Find where the given text appears and provide that cell's center as (x, y) coordinate. 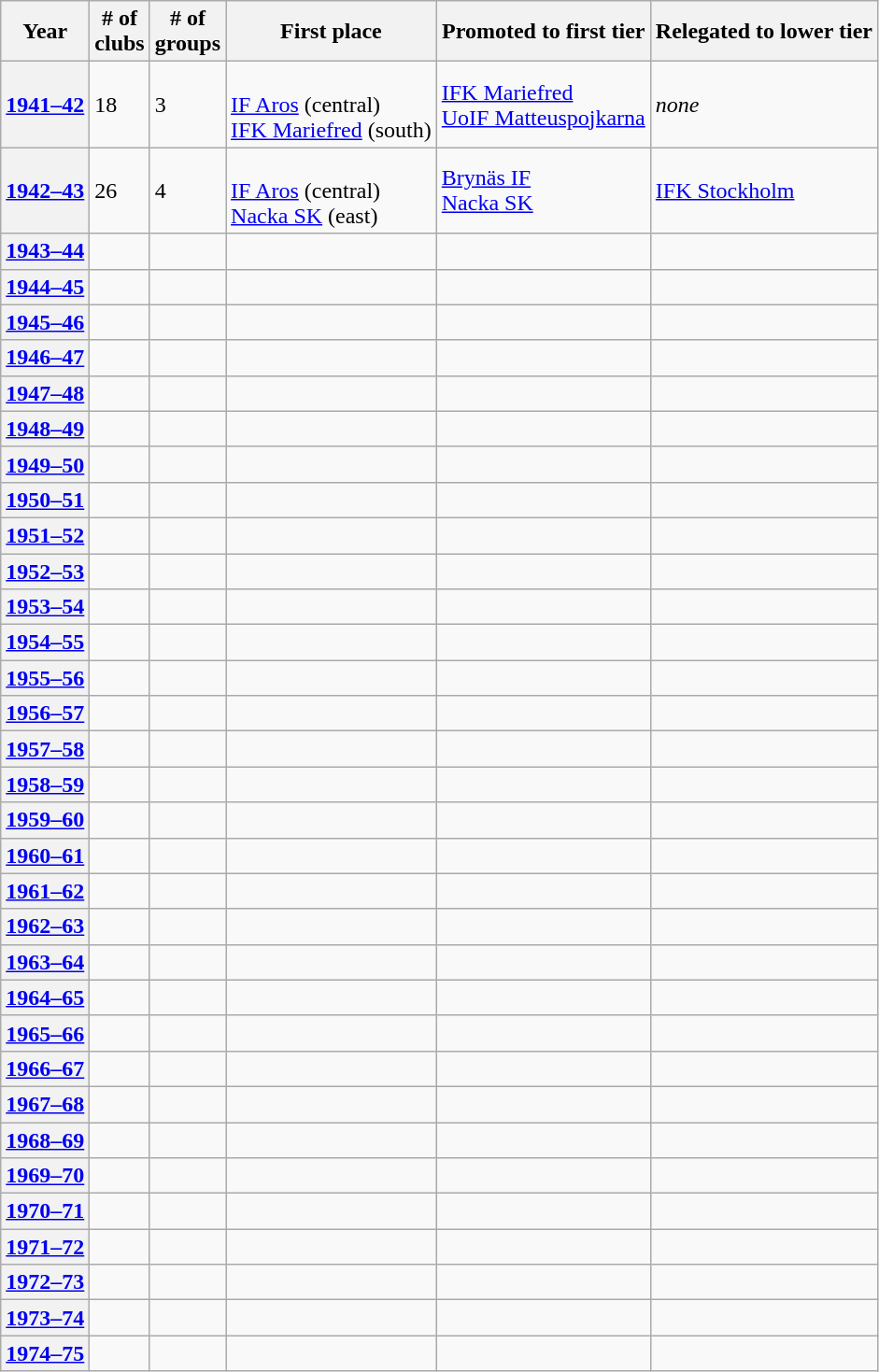
1969–70 (45, 1176)
1959–60 (45, 820)
1964–65 (45, 997)
1947–48 (45, 393)
1946–47 (45, 358)
# ofgroups (187, 32)
1963–64 (45, 962)
18 (120, 105)
Promoted to first tier (544, 32)
1971–72 (45, 1247)
1965–66 (45, 1033)
26 (120, 191)
Brynäs IFNacka SK (544, 191)
4 (187, 191)
1962–63 (45, 926)
1942–43 (45, 191)
IF Aros (central)Nacka SK (east) (332, 191)
1960–61 (45, 856)
1949–50 (45, 464)
1956–57 (45, 714)
1972–73 (45, 1282)
1944–45 (45, 287)
1958–59 (45, 785)
1974–75 (45, 1353)
1970–71 (45, 1211)
1948–49 (45, 429)
1945–46 (45, 322)
1961–62 (45, 891)
1955–56 (45, 678)
Relegated to lower tier (764, 32)
3 (187, 105)
1966–67 (45, 1068)
1953–54 (45, 607)
1967–68 (45, 1104)
1954–55 (45, 643)
1957–58 (45, 749)
1951–52 (45, 535)
1952–53 (45, 571)
1941–42 (45, 105)
IF Aros (central)IFK Mariefred (south) (332, 105)
1950–51 (45, 500)
First place (332, 32)
Year (45, 32)
1968–69 (45, 1140)
IFK MariefredUoIF Matteuspojkarna (544, 105)
1973–74 (45, 1318)
# ofclubs (120, 32)
IFK Stockholm (764, 191)
1943–44 (45, 251)
none (764, 105)
